Detect which cell encompasses the target text, then output its (x, y) center coordinate. 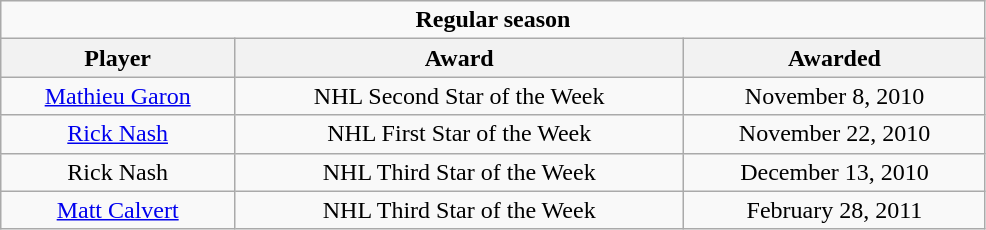
Mathieu Garon (118, 96)
November 22, 2010 (834, 134)
November 8, 2010 (834, 96)
December 13, 2010 (834, 172)
Awarded (834, 58)
Player (118, 58)
Regular season (493, 20)
NHL Second Star of the Week (460, 96)
Matt Calvert (118, 210)
NHL First Star of the Week (460, 134)
February 28, 2011 (834, 210)
Award (460, 58)
